Output the [x, y] coordinate of the center of the cell containing the given text.  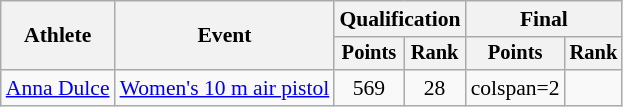
Athlete [58, 36]
Final [544, 19]
28 [435, 88]
Women's 10 m air pistol [225, 88]
Anna Dulce [58, 88]
Event [225, 36]
569 [368, 88]
Qualification [400, 19]
colspan=2 [516, 88]
